Return (X, Y) of the center of cell containing provided text 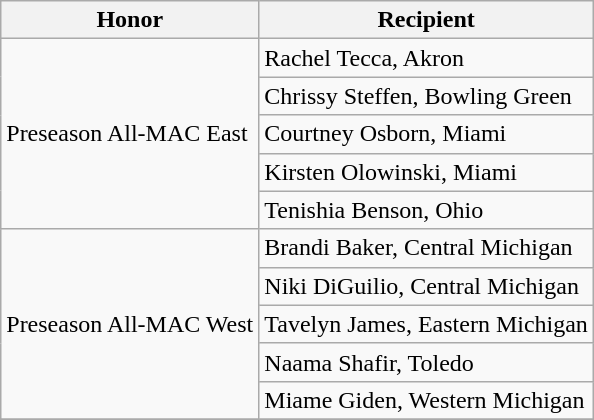
Recipient (426, 20)
Rachel Tecca, Akron (426, 58)
Niki DiGuilio, Central Michigan (426, 286)
Naama Shafir, Toledo (426, 362)
Miame Giden, Western Michigan (426, 400)
Tenishia Benson, Ohio (426, 210)
Kirsten Olowinski, Miami (426, 172)
Courtney Osborn, Miami (426, 134)
Chrissy Steffen, Bowling Green (426, 96)
Honor (130, 20)
Preseason All-MAC West (130, 324)
Tavelyn James, Eastern Michigan (426, 324)
Brandi Baker, Central Michigan (426, 248)
Preseason All-MAC East (130, 134)
